Search for the cell housing the specified text and yield its [X, Y] center coordinate. 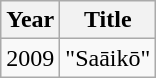
Year [30, 20]
"Saāikō" [108, 58]
2009 [30, 58]
Title [108, 20]
